Find where the given text appears and provide that cell's center as (x, y) coordinate. 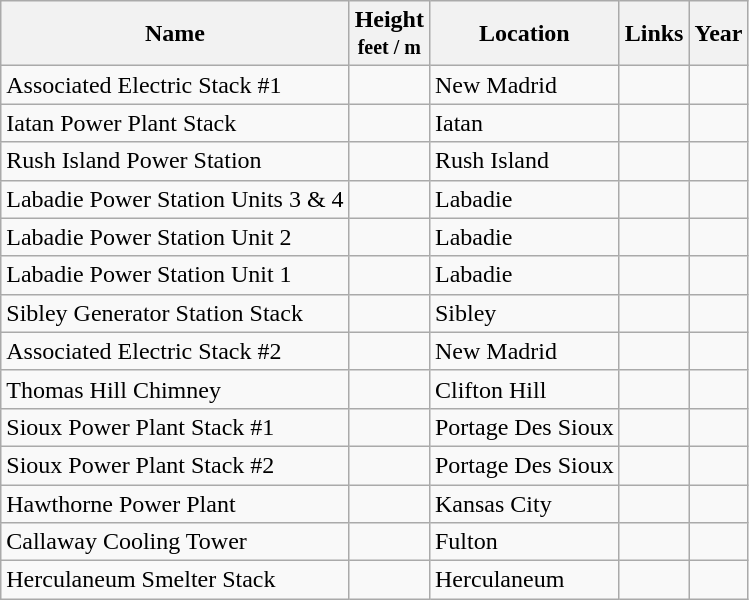
Callaway Cooling Tower (175, 542)
Sioux Power Plant Stack #1 (175, 427)
Fulton (524, 542)
Labadie Power Station Unit 1 (175, 275)
Sioux Power Plant Stack #2 (175, 465)
Name (175, 34)
Iatan (524, 123)
Rush Island (524, 161)
Labadie Power Station Unit 2 (175, 237)
Thomas Hill Chimney (175, 389)
Sibley Generator Station Stack (175, 313)
Year (718, 34)
Herculaneum Smelter Stack (175, 580)
Associated Electric Stack #1 (175, 85)
Sibley (524, 313)
Iatan Power Plant Stack (175, 123)
Location (524, 34)
Labadie Power Station Units 3 & 4 (175, 199)
Associated Electric Stack #2 (175, 351)
Hawthorne Power Plant (175, 503)
Heightfeet / m (389, 34)
Links (654, 34)
Kansas City (524, 503)
Rush Island Power Station (175, 161)
Clifton Hill (524, 389)
Herculaneum (524, 580)
